Provide the (x, y) coordinate of the cell's center where the given text is located.  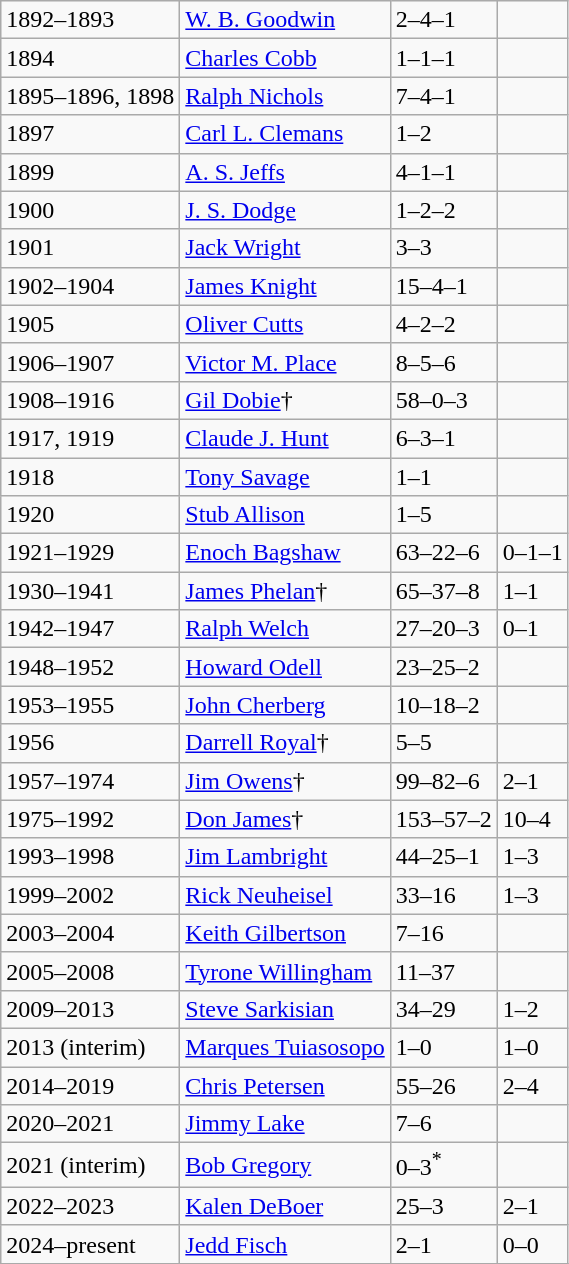
Darrell Royal† (285, 743)
Jim Owens† (285, 781)
James Knight (285, 286)
Ralph Nichols (285, 96)
1899 (90, 172)
Jimmy Lake (285, 1124)
1894 (90, 58)
Jedd Fisch (285, 1244)
2024–present (90, 1244)
2009–2013 (90, 1009)
1–2–2 (444, 210)
John Cherberg (285, 705)
55–26 (444, 1085)
0–1 (532, 629)
Oliver Cutts (285, 324)
2021 (interim) (90, 1166)
153–57–2 (444, 819)
Claude J. Hunt (285, 438)
Stub Allison (285, 515)
1948–1952 (90, 667)
1942–1947 (90, 629)
Chris Petersen (285, 1085)
Jim Lambright (285, 857)
58–0–3 (444, 400)
1975–1992 (90, 819)
1930–1941 (90, 591)
Kalen DeBoer (285, 1206)
1895–1896, 1898 (90, 96)
Tony Savage (285, 477)
Marques Tuiasosopo (285, 1047)
65–37–8 (444, 591)
Carl L. Clemans (285, 134)
1999–2002 (90, 895)
Charles Cobb (285, 58)
Jack Wright (285, 248)
0–3* (444, 1166)
1905 (90, 324)
2003–2004 (90, 933)
2022–2023 (90, 1206)
11–37 (444, 971)
Howard Odell (285, 667)
7–4–1 (444, 96)
1953–1955 (90, 705)
J. S. Dodge (285, 210)
Steve Sarkisian (285, 1009)
Don James† (285, 819)
2005–2008 (90, 971)
0–1–1 (532, 553)
Enoch Bagshaw (285, 553)
1917, 1919 (90, 438)
7–6 (444, 1124)
A. S. Jeffs (285, 172)
Bob Gregory (285, 1166)
Tyrone Willingham (285, 971)
5–5 (444, 743)
3–3 (444, 248)
1–1–1 (444, 58)
8–5–6 (444, 362)
2013 (interim) (90, 1047)
1901 (90, 248)
15–4–1 (444, 286)
1900 (90, 210)
6–3–1 (444, 438)
1902–1904 (90, 286)
44–25–1 (444, 857)
1897 (90, 134)
1892–1893 (90, 20)
W. B. Goodwin (285, 20)
63–22–6 (444, 553)
33–16 (444, 895)
1956 (90, 743)
2–4 (532, 1085)
34–29 (444, 1009)
10–4 (532, 819)
0–0 (532, 1244)
27–20–3 (444, 629)
1993–1998 (90, 857)
1921–1929 (90, 553)
23–25–2 (444, 667)
10–18–2 (444, 705)
2020–2021 (90, 1124)
1920 (90, 515)
Keith Gilbertson (285, 933)
99–82–6 (444, 781)
25–3 (444, 1206)
1918 (90, 477)
Victor M. Place (285, 362)
1–5 (444, 515)
2014–2019 (90, 1085)
Gil Dobie† (285, 400)
7–16 (444, 933)
4–2–2 (444, 324)
1908–1916 (90, 400)
4–1–1 (444, 172)
Ralph Welch (285, 629)
1957–1974 (90, 781)
Rick Neuheisel (285, 895)
1906–1907 (90, 362)
2–4–1 (444, 20)
James Phelan† (285, 591)
